Search for the cell housing the specified text and yield its (X, Y) center coordinate. 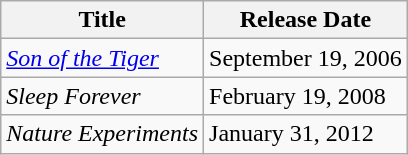
Title (102, 20)
February 19, 2008 (306, 96)
January 31, 2012 (306, 134)
Sleep Forever (102, 96)
Release Date (306, 20)
Nature Experiments (102, 134)
Son of the Tiger (102, 58)
September 19, 2006 (306, 58)
